For the text-containing cell, return its midpoint in (X, Y) coordinate format. 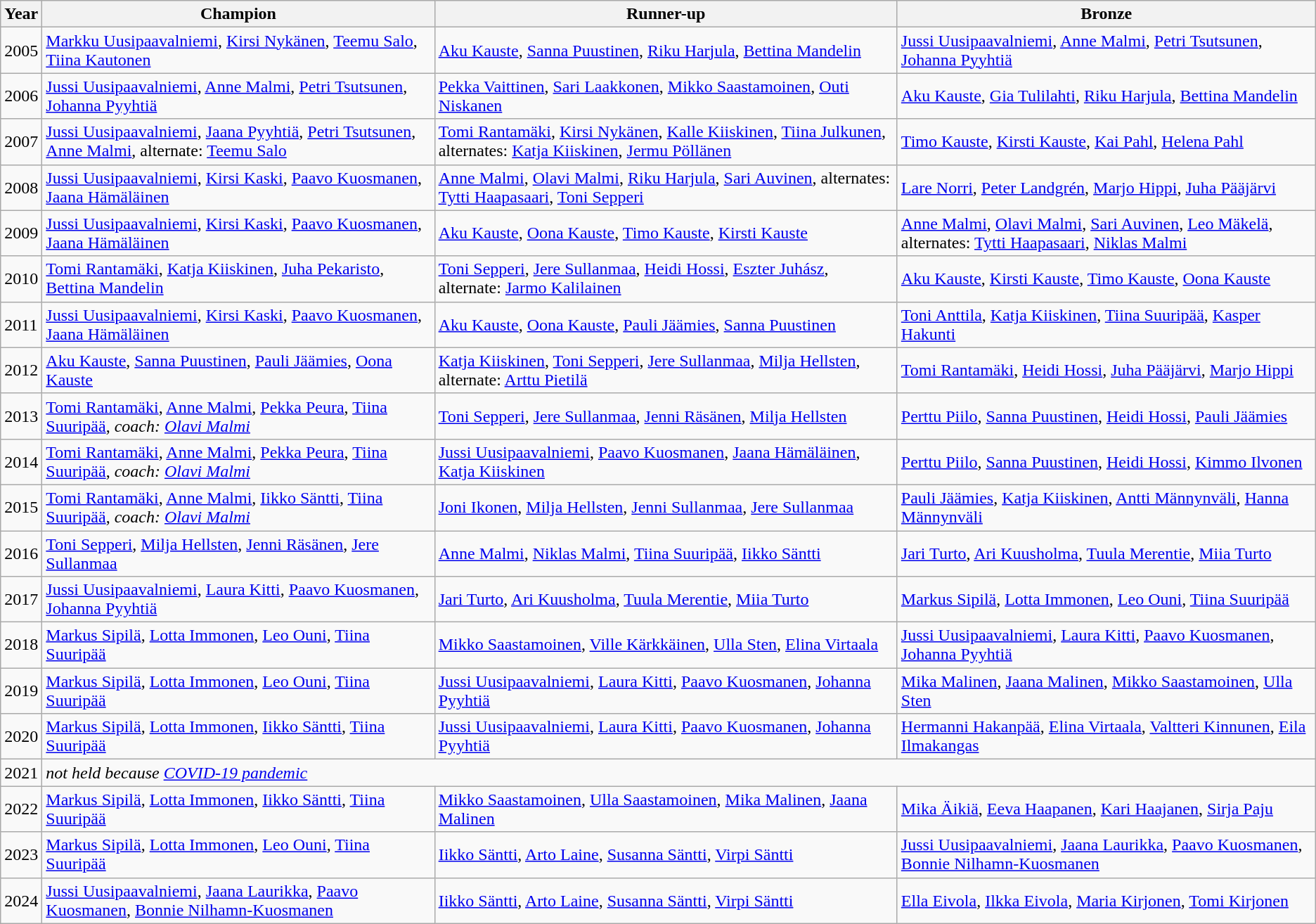
2020 (21, 737)
Timo Kauste, Kirsti Kauste, Kai Pahl, Helena Pahl (1107, 142)
Hermanni Hakanpää, Elina Virtaala, Valtteri Kinnunen, Eila Ilmakangas (1107, 737)
2023 (21, 855)
2009 (21, 233)
Tomi Rantamäki, Heidi Hossi, Juha Pääjärvi, Marjo Hippi (1107, 370)
Anne Malmi, Niklas Malmi, Tiina Suuripää, Iikko Säntti (666, 553)
Bronze (1107, 14)
2013 (21, 416)
Toni Sepperi, Jere Sullanmaa, Heidi Hossi, Eszter Juhász, alternate: Jarmo Kalilainen (666, 278)
Aku Kauste, Gia Tulilahti, Riku Harjula, Bettina Mandelin (1107, 96)
Jussi Uusipaavalniemi, Jaana Pyyhtiä, Petri Tsutsunen, Anne Malmi, alternate: Teemu Salo (238, 142)
Aku Kauste, Kirsti Kauste, Timo Kauste, Oona Kauste (1107, 278)
Perttu Piilo, Sanna Puustinen, Heidi Hossi, Kimmo Ilvonen (1107, 461)
Aku Kauste, Sanna Puustinen, Pauli Jäämies, Oona Kauste (238, 370)
Perttu Piilo, Sanna Puustinen, Heidi Hossi, Pauli Jäämies (1107, 416)
Champion (238, 14)
Joni Ikonen, Milja Hellsten, Jenni Sullanmaa, Jere Sullanmaa (666, 508)
Tomi Rantamäki, Anne Malmi, Iikko Säntti, Tiina Suuripää, coach: Olavi Malmi (238, 508)
2017 (21, 599)
not held because COVID-19 pandemic (679, 773)
Tomi Rantamäki, Kirsi Nykänen, Kalle Kiiskinen, Tiina Julkunen, alternates: Katja Kiiskinen, Jermu Pöllänen (666, 142)
2024 (21, 900)
2018 (21, 646)
2015 (21, 508)
2022 (21, 809)
Katja Kiiskinen, Toni Sepperi, Jere Sullanmaa, Milja Hellsten, alternate: Arttu Pietilä (666, 370)
2006 (21, 96)
Aku Kauste, Oona Kauste, Pauli Jäämies, Sanna Puustinen (666, 325)
Mikko Saastamoinen, Ulla Saastamoinen, Mika Malinen, Jaana Malinen (666, 809)
Year (21, 14)
2012 (21, 370)
2005 (21, 51)
2014 (21, 461)
Mikko Saastamoinen, Ville Kärkkäinen, Ulla Sten, Elina Virtaala (666, 646)
Anne Malmi, Olavi Malmi, Riku Harjula, Sari Auvinen, alternates: Tytti Haapasaari, Toni Sepperi (666, 187)
Tomi Rantamäki, Katja Kiiskinen, Juha Pekaristo, Bettina Mandelin (238, 278)
Toni Sepperi, Milja Hellsten, Jenni Räsänen, Jere Sullanmaa (238, 553)
2007 (21, 142)
Pekka Vaittinen, Sari Laakkonen, Mikko Saastamoinen, Outi Niskanen (666, 96)
2008 (21, 187)
Aku Kauste, Sanna Puustinen, Riku Harjula, Bettina Mandelin (666, 51)
Lare Norri, Peter Landgrén, Marjo Hippi, Juha Pääjärvi (1107, 187)
Mika Äikiä, Eeva Haapanen, Kari Haajanen, Sirja Paju (1107, 809)
Pauli Jäämies, Katja Kiiskinen, Antti Männynväli, Hanna Männynväli (1107, 508)
Ella Eivola, Ilkka Eivola, Maria Kirjonen, Tomi Kirjonen (1107, 900)
2011 (21, 325)
Runner-up (666, 14)
2010 (21, 278)
Anne Malmi, Olavi Malmi, Sari Auvinen, Leo Mäkelä, alternates: Tytti Haapasaari, Niklas Malmi (1107, 233)
2019 (21, 691)
Aku Kauste, Oona Kauste, Timo Kauste, Kirsti Kauste (666, 233)
Jussi Uusipaavalniemi, Paavo Kuosmanen, Jaana Hämäläinen, Katja Kiiskinen (666, 461)
Toni Anttila, Katja Kiiskinen, Tiina Suuripää, Kasper Hakunti (1107, 325)
2016 (21, 553)
Markku Uusipaavalniemi, Kirsi Nykänen, Teemu Salo, Tiina Kautonen (238, 51)
2021 (21, 773)
Toni Sepperi, Jere Sullanmaa, Jenni Räsänen, Milja Hellsten (666, 416)
Mika Malinen, Jaana Malinen, Mikko Saastamoinen, Ulla Sten (1107, 691)
